Output the (x, y) coordinate of the center of the cell containing the given text.  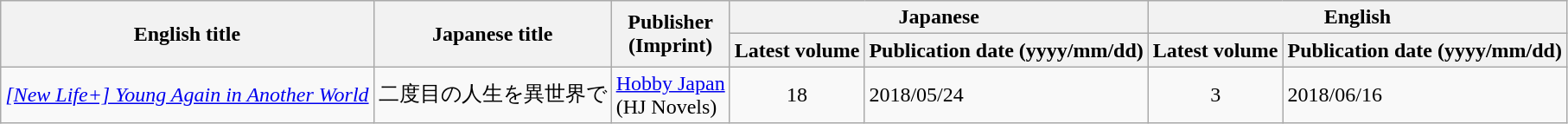
Japanese (939, 17)
3 (1215, 95)
English (1357, 17)
English title (187, 34)
Japanese title (493, 34)
18 (797, 95)
Publisher(Imprint) (671, 34)
2018/05/24 (1006, 95)
Hobby Japan(HJ Novels) (671, 95)
[New Life+] Young Again in Another World (187, 95)
二度目の人生を異世界で (493, 95)
2018/06/16 (1425, 95)
